Extract the (X, Y) coordinate from the center of the cell holding the provided text.  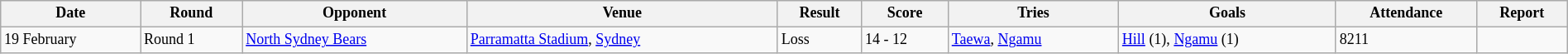
Result (819, 13)
Venue (622, 13)
Date (71, 13)
North Sydney Bears (355, 40)
8211 (1406, 40)
Hill (1), Ngamu (1) (1227, 40)
Attendance (1406, 13)
Goals (1227, 13)
Round 1 (192, 40)
Opponent (355, 13)
Score (905, 13)
Loss (819, 40)
Tries (1033, 13)
Taewa, Ngamu (1033, 40)
Parramatta Stadium, Sydney (622, 40)
19 February (71, 40)
14 - 12 (905, 40)
Round (192, 13)
Report (1522, 13)
